Provide the (X, Y) coordinate of the cell's center where the given text is located.  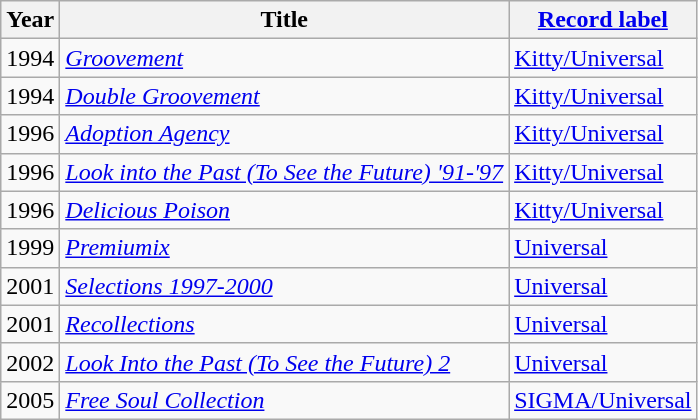
Look into the Past (To See the Future) '91-'97 (284, 172)
Record label (603, 20)
Look Into the Past (To See the Future) 2 (284, 362)
Adoption Agency (284, 134)
1999 (30, 248)
2002 (30, 362)
Free Soul Collection (284, 400)
Title (284, 20)
Year (30, 20)
Groovement (284, 58)
Double Groovement (284, 96)
SIGMA/Universal (603, 400)
2005 (30, 400)
Premiumix (284, 248)
Recollections (284, 324)
Delicious Poison (284, 210)
Selections 1997-2000 (284, 286)
